Determine the (X, Y) coordinate at the center of the cell enclosing the given text.  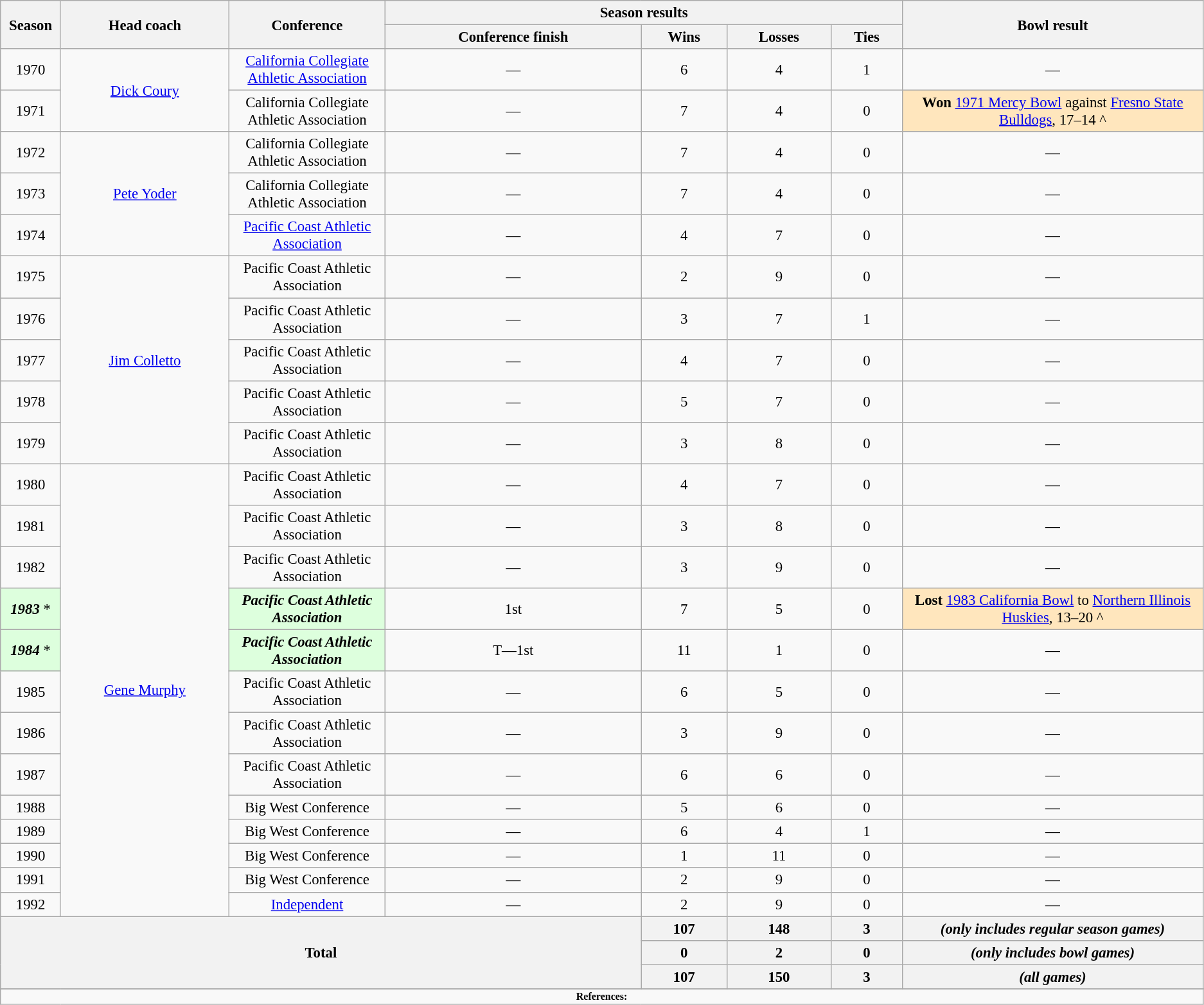
Total (321, 953)
1975 (31, 277)
1970 (31, 69)
1992 (31, 904)
1974 (31, 235)
Jim Colletto (145, 360)
1986 (31, 733)
1991 (31, 880)
Bowl result (1053, 24)
Won 1971 Mercy Bowl against Fresno State Bulldogs, 17–14 ^ (1053, 112)
1979 (31, 443)
150 (779, 977)
1984 * (31, 650)
T—1st (513, 650)
(only includes regular season games) (1053, 929)
1985 (31, 692)
Conference finish (513, 37)
148 (779, 929)
Independent (307, 904)
1987 (31, 774)
1976 (31, 319)
1971 (31, 112)
1977 (31, 360)
1988 (31, 808)
(only includes bowl games) (1053, 952)
1981 (31, 527)
1st (513, 609)
1980 (31, 484)
1973 (31, 194)
Losses (779, 37)
Gene Murphy (145, 690)
Season results (644, 13)
1990 (31, 856)
Wins (684, 37)
Dick Coury (145, 90)
(all games) (1053, 977)
Season (31, 24)
1972 (31, 153)
Ties (866, 37)
1983 * (31, 609)
Conference (307, 24)
Lost 1983 California Bowl to Northern Illinois Huskies, 13–20 ^ (1053, 609)
1978 (31, 402)
1989 (31, 832)
Head coach (145, 24)
Pete Yoder (145, 194)
1982 (31, 568)
References: (602, 997)
